Search for the cell housing the specified text and yield its (X, Y) center coordinate. 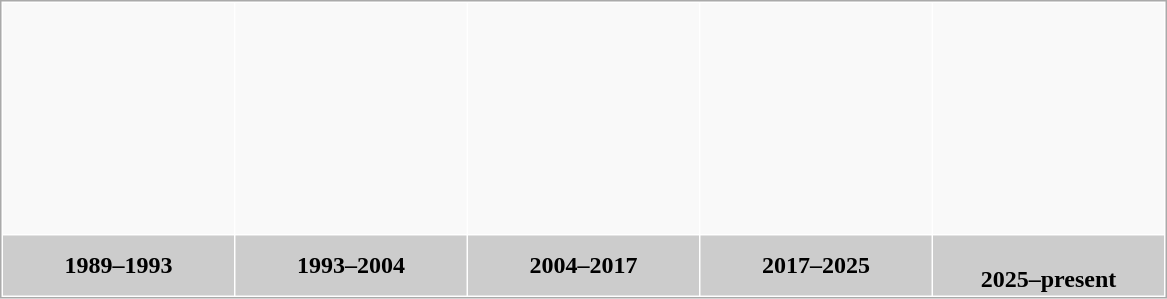
1989–1993 (118, 266)
1993–2004 (352, 266)
2025–present (1048, 266)
2004–2017 (584, 266)
2017–2025 (816, 266)
